Extract the [X, Y] coordinate from the center of the cell holding the provided text.  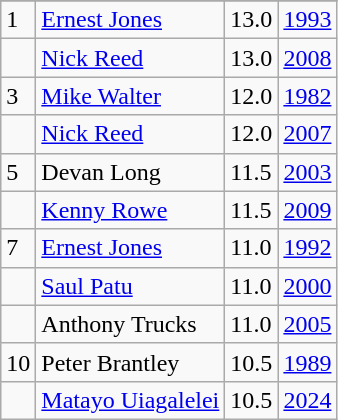
2003 [308, 172]
7 [18, 248]
2005 [308, 324]
1992 [308, 248]
10 [18, 362]
2008 [308, 58]
2000 [308, 286]
1989 [308, 362]
Kenny Rowe [130, 210]
2007 [308, 134]
2009 [308, 210]
1 [18, 20]
2024 [308, 400]
Saul Patu [130, 286]
Anthony Trucks [130, 324]
Peter Brantley [130, 362]
Matayo Uiagalelei [130, 400]
3 [18, 96]
1982 [308, 96]
Devan Long [130, 172]
5 [18, 172]
1993 [308, 20]
Mike Walter [130, 96]
